Output the [x, y] coordinate of the center of the cell containing the given text.  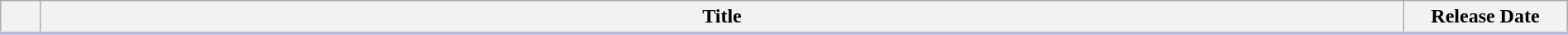
Title [721, 17]
Release Date [1485, 17]
